Capture the cell that displays the provided text and extract its [X, Y] central coordinate. 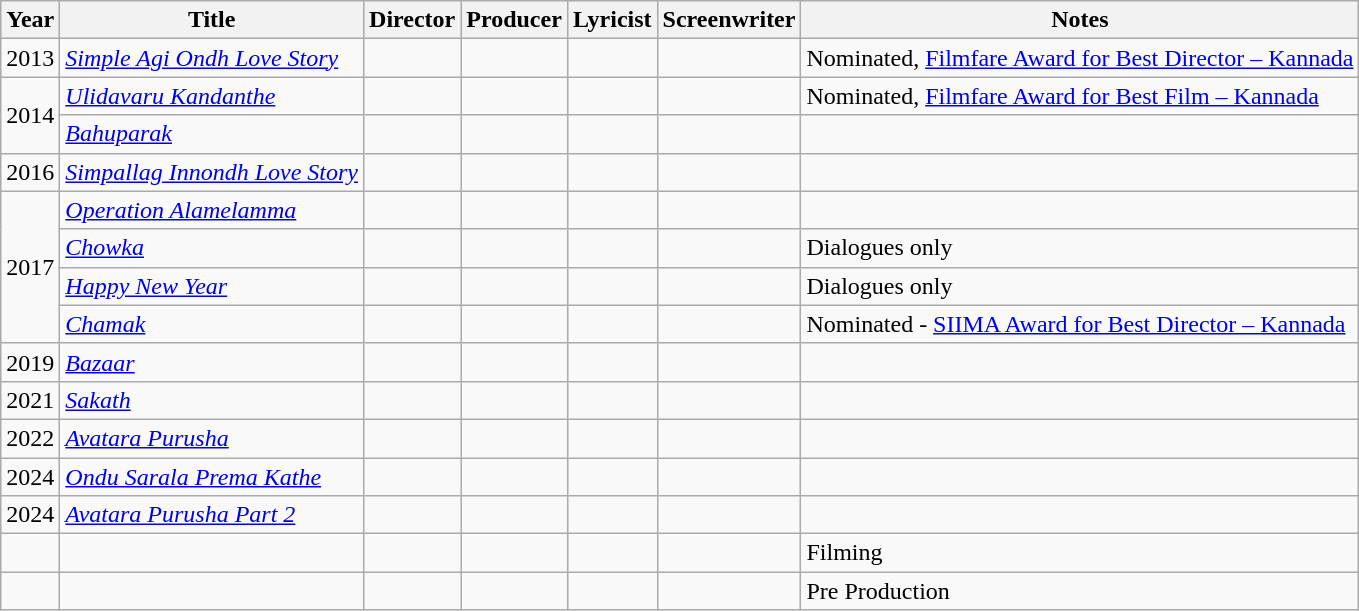
Filming [1080, 553]
Pre Production [1080, 591]
Nominated, Filmfare Award for Best Director – Kannada [1080, 58]
Simple Agi Ondh Love Story [212, 58]
Producer [514, 20]
Year [30, 20]
Sakath [212, 400]
Title [212, 20]
Avatara Purusha Part 2 [212, 515]
Bahuparak [212, 134]
2014 [30, 115]
2017 [30, 267]
Simpallag Innondh Love Story [212, 172]
2019 [30, 362]
2013 [30, 58]
2021 [30, 400]
Director [412, 20]
Ulidavaru Kandanthe [212, 96]
Nominated - SIIMA Award for Best Director – Kannada [1080, 324]
Chamak [212, 324]
Ondu Sarala Prema Kathe [212, 477]
Avatara Purusha [212, 438]
Happy New Year [212, 286]
2022 [30, 438]
Bazaar [212, 362]
2016 [30, 172]
Nominated, Filmfare Award for Best Film – Kannada [1080, 96]
Operation Alamelamma [212, 210]
Notes [1080, 20]
Chowka [212, 248]
Screenwriter [729, 20]
Lyricist [612, 20]
